From the cell containing the given text, extract its center point as [X, Y] coordinate. 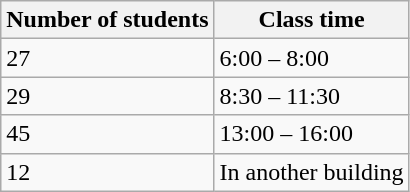
In another building [312, 172]
27 [108, 58]
45 [108, 134]
29 [108, 96]
Class time [312, 20]
6:00 – 8:00 [312, 58]
Number of students [108, 20]
8:30 – 11:30 [312, 96]
13:00 – 16:00 [312, 134]
12 [108, 172]
